Find where the given text appears and provide that cell's center as (X, Y) coordinate. 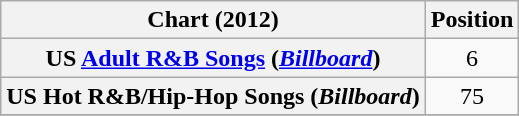
US Hot R&B/Hip-Hop Songs (Billboard) (213, 96)
Chart (2012) (213, 20)
US Adult R&B Songs (Billboard) (213, 58)
6 (472, 58)
75 (472, 96)
Position (472, 20)
